Pinpoint the cell where the given text exists, returning its [X, Y] midpoint coordinate. 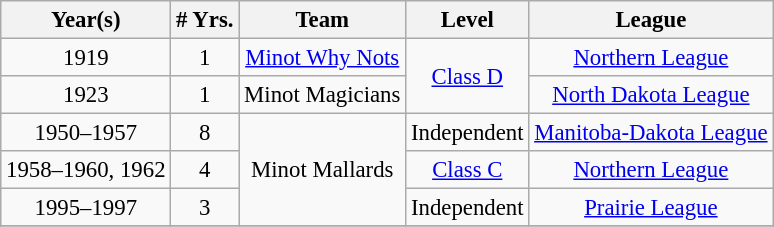
1995–1997 [86, 208]
Minot Mallards [322, 170]
Prairie League [651, 208]
Team [322, 20]
1958–1960, 1962 [86, 170]
Level [468, 20]
3 [205, 208]
League [651, 20]
8 [205, 133]
Year(s) [86, 20]
Manitoba-Dakota League [651, 133]
Minot Why Nots [322, 58]
Class D [468, 76]
4 [205, 170]
# Yrs. [205, 20]
Minot Magicians [322, 95]
1919 [86, 58]
1950–1957 [86, 133]
1923 [86, 95]
North Dakota League [651, 95]
Class C [468, 170]
